Return the (x, y) coordinate for the center point of the cell that contains the specified text.  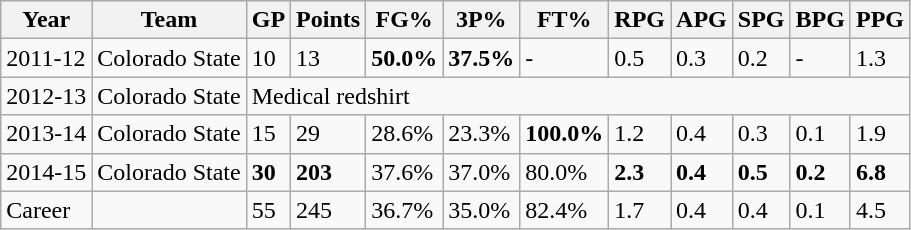
SPG (761, 20)
13 (328, 58)
Team (169, 20)
36.7% (404, 210)
203 (328, 172)
82.4% (564, 210)
3P% (482, 20)
50.0% (404, 58)
Career (46, 210)
30 (268, 172)
FG% (404, 20)
29 (328, 134)
APG (702, 20)
15 (268, 134)
28.6% (404, 134)
FT% (564, 20)
4.5 (880, 210)
Year (46, 20)
Points (328, 20)
35.0% (482, 210)
1.3 (880, 58)
245 (328, 210)
55 (268, 210)
RPG (640, 20)
80.0% (564, 172)
6.8 (880, 172)
2.3 (640, 172)
10 (268, 58)
23.3% (482, 134)
37.5% (482, 58)
37.6% (404, 172)
PPG (880, 20)
37.0% (482, 172)
BPG (820, 20)
2011-12 (46, 58)
1.7 (640, 210)
Medical redshirt (578, 96)
GP (268, 20)
2014-15 (46, 172)
1.9 (880, 134)
100.0% (564, 134)
1.2 (640, 134)
2013-14 (46, 134)
2012-13 (46, 96)
